Return [X, Y] of the center of cell containing provided text 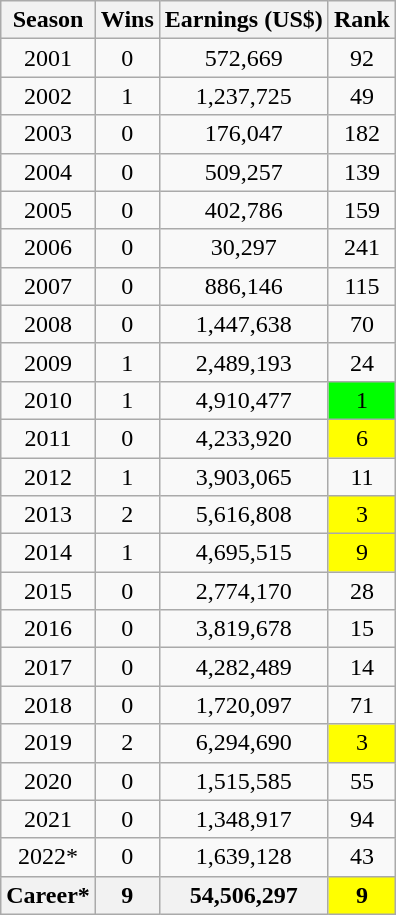
2004 [48, 172]
14 [362, 667]
6 [362, 438]
2011 [48, 438]
509,257 [244, 172]
2007 [48, 286]
2016 [48, 629]
70 [362, 324]
43 [362, 857]
176,047 [244, 134]
Rank [362, 20]
1,639,128 [244, 857]
2018 [48, 705]
2015 [48, 591]
30,297 [244, 248]
2008 [48, 324]
572,669 [244, 58]
28 [362, 591]
1,348,917 [244, 819]
55 [362, 781]
Wins [127, 20]
Season [48, 20]
5,616,808 [244, 515]
11 [362, 477]
2013 [48, 515]
2020 [48, 781]
886,146 [244, 286]
4,233,920 [244, 438]
241 [362, 248]
2,489,193 [244, 362]
182 [362, 134]
2010 [48, 400]
1,515,585 [244, 781]
4,282,489 [244, 667]
2021 [48, 819]
2014 [48, 553]
94 [362, 819]
15 [362, 629]
3,903,065 [244, 477]
2009 [48, 362]
159 [362, 210]
2019 [48, 743]
2003 [48, 134]
2022* [48, 857]
402,786 [244, 210]
54,506,297 [244, 895]
1,237,725 [244, 96]
1,447,638 [244, 324]
71 [362, 705]
49 [362, 96]
2006 [48, 248]
6,294,690 [244, 743]
2,774,170 [244, 591]
2017 [48, 667]
2012 [48, 477]
92 [362, 58]
4,695,515 [244, 553]
4,910,477 [244, 400]
24 [362, 362]
Career* [48, 895]
2001 [48, 58]
2005 [48, 210]
Earnings (US$) [244, 20]
115 [362, 286]
2002 [48, 96]
1,720,097 [244, 705]
3,819,678 [244, 629]
139 [362, 172]
